Find where the given text appears and provide that cell's center as (X, Y) coordinate. 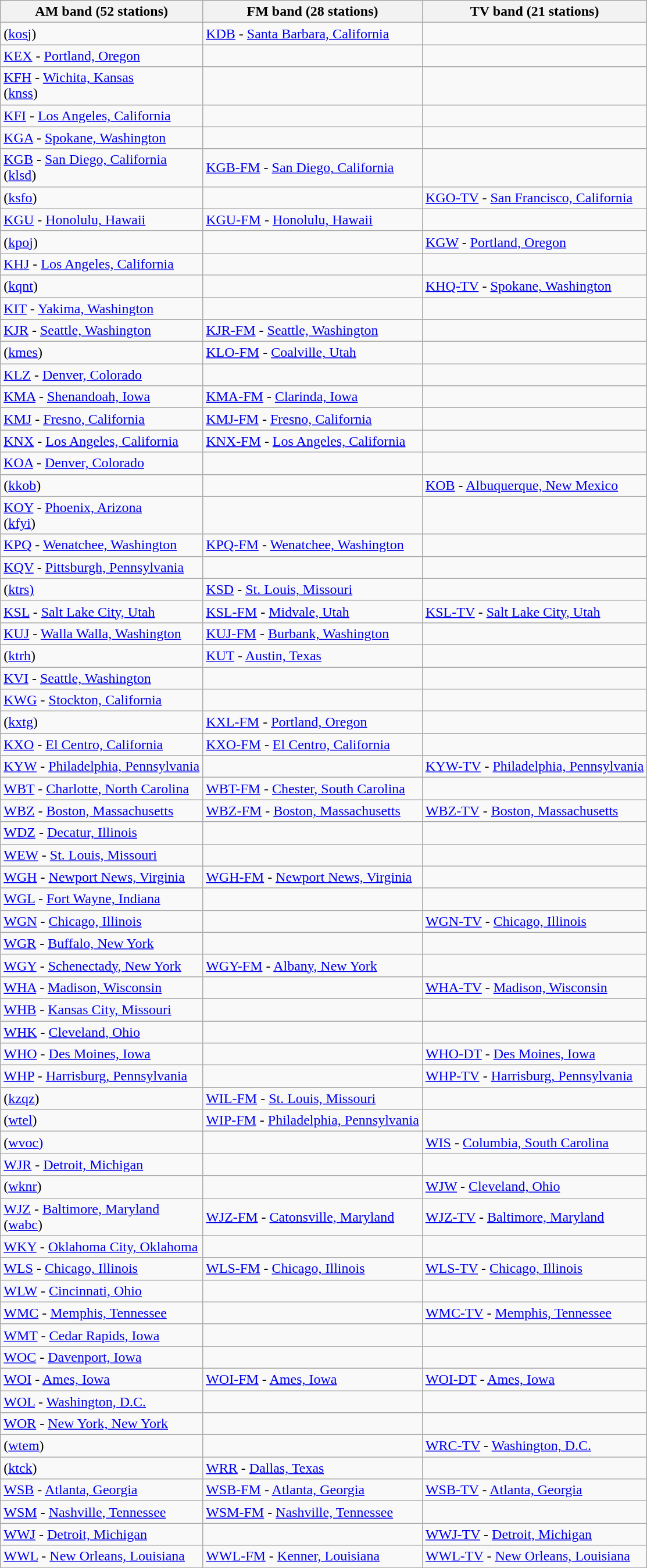
(kzqz) (102, 1098)
WJZ-TV - Baltimore, Maryland (535, 1217)
(wtem) (102, 1446)
WGN-TV - Chicago, Illinois (535, 921)
(ksfo) (102, 198)
WGR - Buffalo, New York (102, 943)
KPQ - Wenatchee, Washington (102, 545)
WIP-FM - Philadelphia, Pennsylvania (313, 1120)
WGY-FM - Albany, New York (313, 965)
KSL-FM - Midvale, Utah (313, 611)
WBZ-TV - Boston, Massachusetts (535, 811)
(kosj) (102, 34)
KOY - Phoenix, Arizona(kfyi) (102, 515)
WHA - Madison, Wisconsin (102, 987)
WOC - Davenport, Iowa (102, 1357)
KNX - Los Angeles, California (102, 441)
WSM-FM - Nashville, Tennessee (313, 1512)
WDZ - Decatur, Illinois (102, 833)
KGO-TV - San Francisco, California (535, 198)
KPQ-FM - Wenatchee, Washington (313, 545)
TV band (21 stations) (535, 12)
KMA-FM - Clarinda, Iowa (313, 397)
WEW - St. Louis, Missouri (102, 855)
WBZ-FM - Boston, Massachusetts (313, 811)
WJZ-FM - Catonsville, Maryland (313, 1217)
WWL - New Orleans, Louisiana (102, 1556)
WSB-FM - Atlanta, Georgia (313, 1490)
WWL-FM - Kenner, Louisiana (313, 1556)
WWJ-TV - Detroit, Michigan (535, 1534)
WGL - Fort Wayne, Indiana (102, 899)
KEX - Portland, Oregon (102, 56)
KOB - Albuquerque, New Mexico (535, 485)
KLO-FM - Coalville, Utah (313, 353)
KFI - Los Angeles, California (102, 116)
WLS-FM - Chicago, Illinois (313, 1269)
KUJ-FM - Burbank, Washington (313, 633)
(kkob) (102, 485)
KMA - Shenandoah, Iowa (102, 397)
KUJ - Walla Walla, Washington (102, 633)
KQV - Pittsburgh, Pennsylvania (102, 567)
KGB-FM - San Diego, California (313, 167)
WJZ - Baltimore, Maryland(wabc) (102, 1217)
WOR - New York, New York (102, 1424)
KVI - Seattle, Washington (102, 678)
(kqnt) (102, 286)
KHQ-TV - Spokane, Washington (535, 286)
(wtel) (102, 1120)
KSD - St. Louis, Missouri (313, 589)
WSB-TV - Atlanta, Georgia (535, 1490)
WRR - Dallas, Texas (313, 1468)
KGA - Spokane, Washington (102, 138)
WHO-DT - Des Moines, Iowa (535, 1054)
WHO - Des Moines, Iowa (102, 1054)
WJW - Cleveland, Ohio (535, 1187)
WGH-FM - Newport News, Virginia (313, 877)
WMT - Cedar Rapids, Iowa (102, 1335)
KJR-FM - Seattle, Washington (313, 331)
WMC-TV - Memphis, Tennessee (535, 1313)
KHJ - Los Angeles, California (102, 264)
KFH - Wichita, Kansas(knss) (102, 86)
WHK - Cleveland, Ohio (102, 1032)
WGY - Schenectady, New York (102, 965)
(wknr) (102, 1187)
WLS-TV - Chicago, Illinois (535, 1269)
KYW - Philadelphia, Pennsylvania (102, 767)
WBT - Charlotte, North Carolina (102, 789)
WHP - Harrisburg, Pennsylvania (102, 1076)
KGW - Portland, Oregon (535, 242)
(ktck) (102, 1468)
KGB - San Diego, California(klsd) (102, 167)
FM band (28 stations) (313, 12)
KNX-FM - Los Angeles, California (313, 441)
WKY - Oklahoma City, Oklahoma (102, 1247)
WHB - Kansas City, Missouri (102, 1009)
KLZ - Denver, Colorado (102, 375)
KGU-FM - Honolulu, Hawaii (313, 220)
AM band (52 stations) (102, 12)
KGU - Honolulu, Hawaii (102, 220)
WHP-TV - Harrisburg, Pennsylvania (535, 1076)
KDB - Santa Barbara, California (313, 34)
WBT-FM - Chester, South Carolina (313, 789)
WOI - Ames, Iowa (102, 1379)
WBZ - Boston, Massachusetts (102, 811)
KXO - El Centro, California (102, 744)
WWJ - Detroit, Michigan (102, 1534)
WMC - Memphis, Tennessee (102, 1313)
(kxtg) (102, 722)
KXO-FM - El Centro, California (313, 744)
(wvoc) (102, 1143)
KXL-FM - Portland, Oregon (313, 722)
WGH - Newport News, Virginia (102, 877)
(kpoj) (102, 242)
(ktrs) (102, 589)
WSM - Nashville, Tennessee (102, 1512)
KMJ-FM - Fresno, California (313, 419)
WRC-TV - Washington, D.C. (535, 1446)
KUT - Austin, Texas (313, 656)
WHA-TV - Madison, Wisconsin (535, 987)
KSL-TV - Salt Lake City, Utah (535, 611)
WOI-FM - Ames, Iowa (313, 1379)
KYW-TV - Philadelphia, Pennsylvania (535, 767)
KIT - Yakima, Washington (102, 309)
WLS - Chicago, Illinois (102, 1269)
WIL-FM - St. Louis, Missouri (313, 1098)
KJR - Seattle, Washington (102, 331)
WJR - Detroit, Michigan (102, 1165)
WSB - Atlanta, Georgia (102, 1490)
WOI-DT - Ames, Iowa (535, 1379)
(kmes) (102, 353)
WLW - Cincinnati, Ohio (102, 1291)
WIS - Columbia, South Carolina (535, 1143)
WWL-TV - New Orleans, Louisiana (535, 1556)
WGN - Chicago, Illinois (102, 921)
KOA - Denver, Colorado (102, 463)
KWG - Stockton, California (102, 700)
WOL - Washington, D.C. (102, 1401)
(ktrh) (102, 656)
KMJ - Fresno, California (102, 419)
KSL - Salt Lake City, Utah (102, 611)
